Provide the (x, y) coordinate of the cell's center where the given text is located.  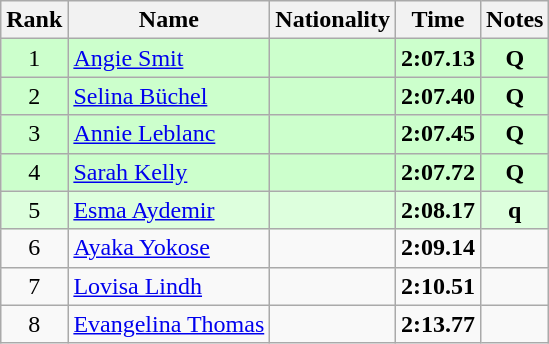
1 (34, 58)
5 (34, 210)
q (515, 210)
Annie Leblanc (169, 134)
Angie Smit (169, 58)
2:07.40 (438, 96)
Ayaka Yokose (169, 248)
7 (34, 286)
2:09.14 (438, 248)
Selina Büchel (169, 96)
2:07.13 (438, 58)
Evangelina Thomas (169, 324)
2 (34, 96)
4 (34, 172)
Sarah Kelly (169, 172)
Notes (515, 20)
2:07.72 (438, 172)
Esma Aydemir (169, 210)
Lovisa Lindh (169, 286)
6 (34, 248)
Time (438, 20)
2:08.17 (438, 210)
Name (169, 20)
2:10.51 (438, 286)
Rank (34, 20)
Nationality (333, 20)
2:13.77 (438, 324)
8 (34, 324)
3 (34, 134)
2:07.45 (438, 134)
